Return [x, y] of the center of cell containing provided text 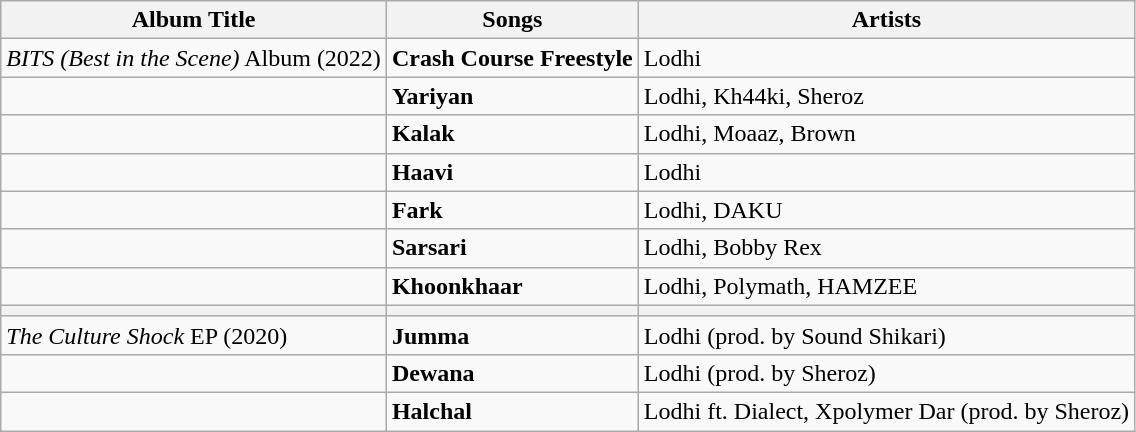
Album Title [194, 20]
Lodhi, Moaaz, Brown [886, 134]
Fark [512, 210]
Lodhi ft. Dialect, Xpolymer Dar (prod. by Sheroz) [886, 411]
Yariyan [512, 96]
Lodhi, Polymath, HAMZEE [886, 286]
Lodhi (prod. by Sheroz) [886, 373]
Crash Course Freestyle [512, 58]
Songs [512, 20]
Khoonkhaar [512, 286]
BITS (Best in the Scene) Album (2022) [194, 58]
Sarsari [512, 248]
Jumma [512, 335]
Lodhi, Kh44ki, Sheroz [886, 96]
Lodhi, Bobby Rex [886, 248]
Kalak [512, 134]
Halchal [512, 411]
Lodhi, DAKU [886, 210]
Artists [886, 20]
Lodhi (prod. by Sound Shikari) [886, 335]
Haavi [512, 172]
The Culture Shock EP (2020) [194, 335]
Dewana [512, 373]
